Capture the cell that displays the provided text and extract its (x, y) central coordinate. 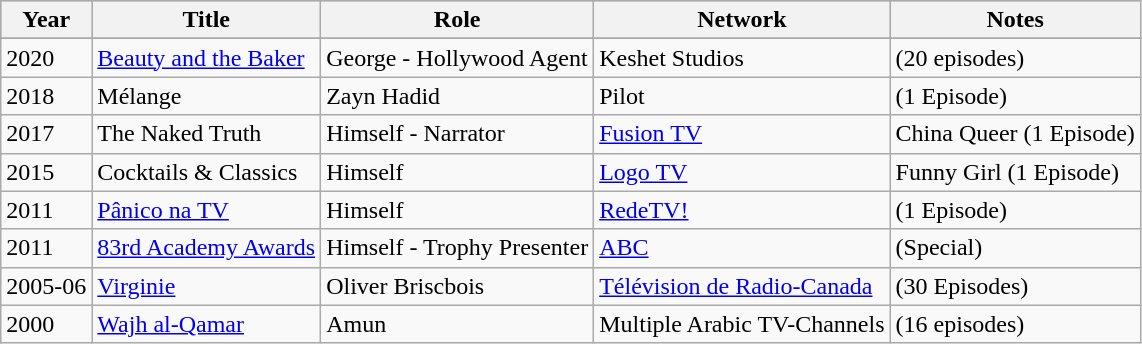
Network (742, 20)
(16 episodes) (1015, 324)
Virginie (206, 286)
Wajh al-Qamar (206, 324)
2005-06 (46, 286)
Fusion TV (742, 134)
Multiple Arabic TV-Channels (742, 324)
Keshet Studios (742, 58)
George - Hollywood Agent (458, 58)
(30 Episodes) (1015, 286)
Cocktails & Classics (206, 172)
Beauty and the Baker (206, 58)
Zayn Hadid (458, 96)
2020 (46, 58)
Logo TV (742, 172)
RedeTV! (742, 210)
2015 (46, 172)
ABC (742, 248)
Pânico na TV (206, 210)
Year (46, 20)
2017 (46, 134)
Pilot (742, 96)
Himself - Narrator (458, 134)
83rd Academy Awards (206, 248)
Amun (458, 324)
(20 episodes) (1015, 58)
Télévision de Radio-Canada (742, 286)
Notes (1015, 20)
Role (458, 20)
China Queer (1 Episode) (1015, 134)
Oliver Briscbois (458, 286)
Mélange (206, 96)
2000 (46, 324)
2018 (46, 96)
Title (206, 20)
Funny Girl (1 Episode) (1015, 172)
(Special) (1015, 248)
The Naked Truth (206, 134)
Himself - Trophy Presenter (458, 248)
